Extract the (x, y) coordinate from the center of the cell holding the provided text.  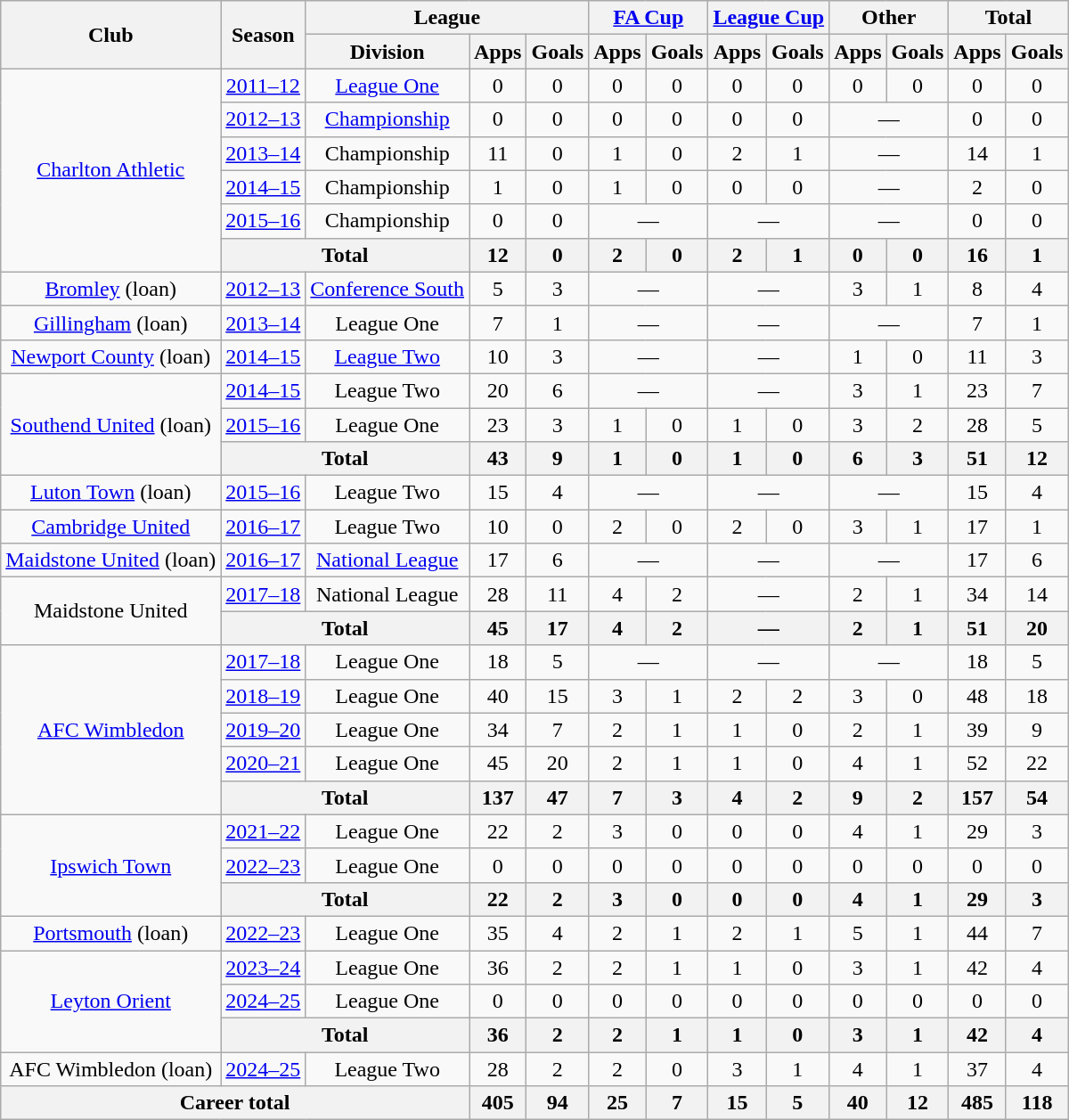
48 (977, 696)
2021–22 (264, 831)
Other (889, 18)
Gillingham (loan) (110, 323)
2019–20 (264, 730)
118 (1037, 1103)
Ipswich Town (110, 865)
Luton Town (loan) (110, 493)
157 (977, 797)
FA Cup (649, 18)
Club (110, 35)
Maidstone United (110, 611)
405 (497, 1103)
43 (497, 459)
Leyton Orient (110, 1001)
Maidstone United (loan) (110, 560)
44 (977, 933)
Southend United (loan) (110, 424)
35 (497, 933)
Division (388, 52)
52 (977, 764)
AFC Wimbledon (110, 730)
39 (977, 730)
Season (264, 35)
94 (558, 1103)
37 (977, 1069)
Cambridge United (110, 527)
Career total (235, 1103)
2011–12 (264, 86)
Newport County (loan) (110, 356)
Conference South (388, 289)
8 (977, 289)
25 (617, 1103)
137 (497, 797)
Bromley (loan) (110, 289)
485 (977, 1103)
Charlton Athletic (110, 170)
2018–19 (264, 696)
54 (1037, 797)
16 (977, 255)
League Cup (769, 18)
AFC Wimbledon (loan) (110, 1069)
2020–21 (264, 764)
47 (558, 797)
2023–24 (264, 967)
League (447, 18)
Portsmouth (loan) (110, 933)
